Scan for the cell matching the given text and deliver its (X, Y) coordinate at center. 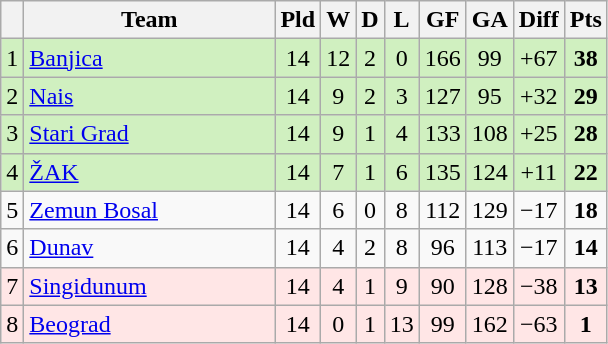
Beograd (150, 324)
Singidunum (150, 286)
166 (442, 58)
Dunav (150, 248)
+25 (538, 134)
135 (442, 172)
113 (490, 248)
L (402, 20)
162 (490, 324)
5 (12, 210)
Banjica (150, 58)
GF (442, 20)
38 (586, 58)
90 (442, 286)
−38 (538, 286)
Stari Grad (150, 134)
Zemun Bosal (150, 210)
Pld (298, 20)
+67 (538, 58)
+32 (538, 96)
128 (490, 286)
+11 (538, 172)
ŽAK (150, 172)
108 (490, 134)
12 (338, 58)
22 (586, 172)
112 (442, 210)
W (338, 20)
18 (586, 210)
D (370, 20)
133 (442, 134)
95 (490, 96)
Pts (586, 20)
Diff (538, 20)
Nais (150, 96)
124 (490, 172)
127 (442, 96)
Team (150, 20)
129 (490, 210)
96 (442, 248)
GA (490, 20)
29 (586, 96)
28 (586, 134)
−63 (538, 324)
